Return the (x, y) coordinate for the center point of the cell that contains the specified text.  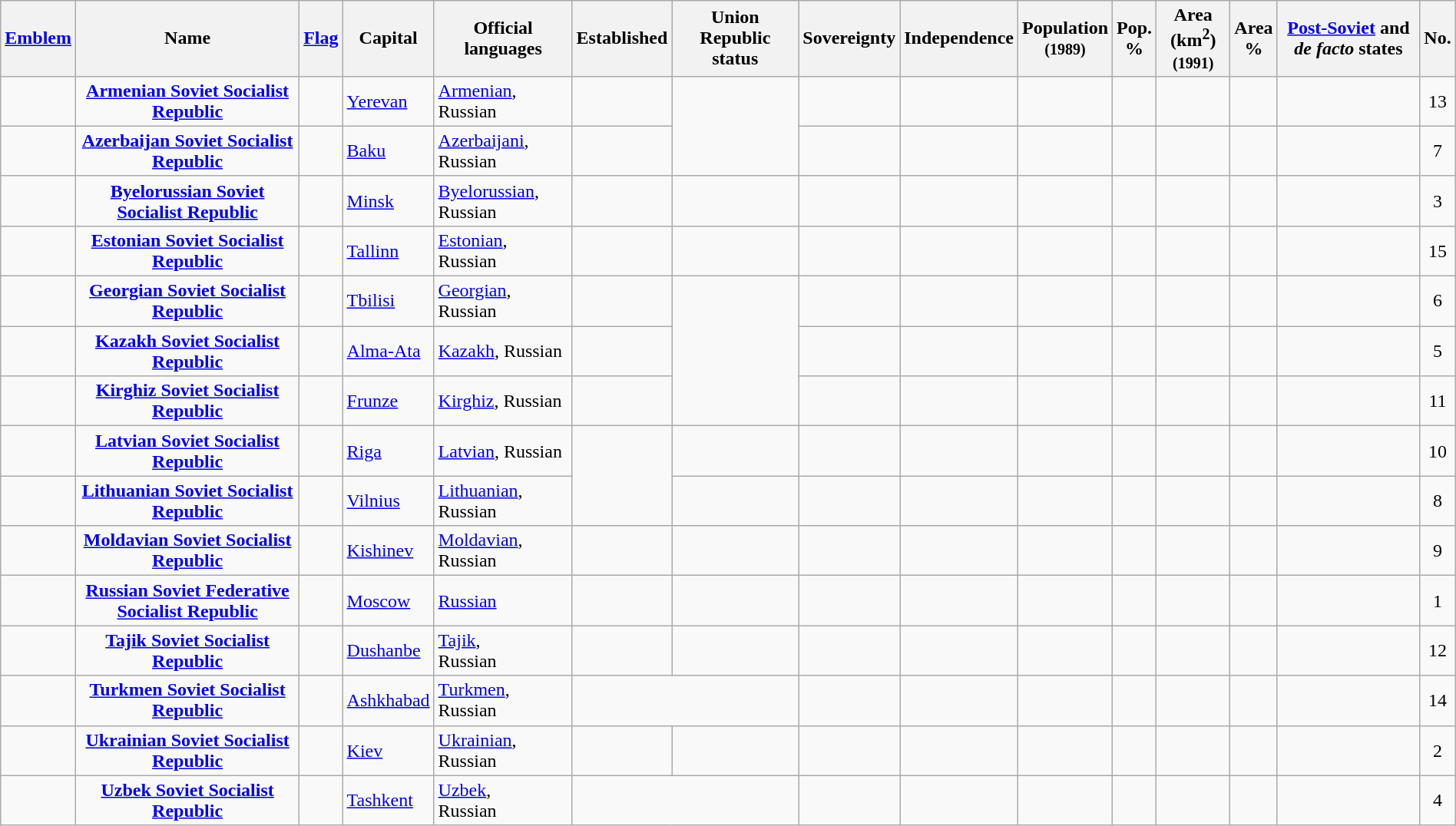
13 (1438, 101)
7 (1438, 150)
Armenian Soviet Socialist Republic (187, 101)
Union Republic status (736, 38)
Population(1989) (1064, 38)
Area (km2)(1991) (1193, 38)
Moldavian Soviet Socialist Republic (187, 551)
12 (1438, 651)
Ukrainian Soviet Socialist Republic (187, 751)
2 (1438, 751)
Tajik,Russian (503, 651)
Lithuanian Soviet Socialist Republic (187, 501)
Armenian, Russian (503, 101)
Tallinn (389, 250)
Established (622, 38)
Post-Soviet and de facto states (1348, 38)
6 (1438, 301)
Name (187, 38)
Emblem (38, 38)
Russian (503, 600)
Kishinev (389, 551)
Vilnius (389, 501)
Uzbek Soviet Socialist Republic (187, 800)
5 (1438, 352)
Independence (959, 38)
Riga (389, 451)
Byelorussian, Russian (503, 201)
Tashkent (389, 800)
Kazakh Soviet Socialist Republic (187, 352)
Capital (389, 38)
Georgian Soviet Socialist Republic (187, 301)
Latvian Soviet Socialist Republic (187, 451)
14 (1438, 700)
Minsk (389, 201)
Pop.% (1135, 38)
Alma-Ata (389, 352)
Lithuanian, Russian (503, 501)
Latvian, Russian (503, 451)
Sovereignty (849, 38)
Turkmen Soviet Socialist Republic (187, 700)
Official languages (503, 38)
Russian Soviet Federative Socialist Republic (187, 600)
3 (1438, 201)
Frunze (389, 401)
15 (1438, 250)
Kiev (389, 751)
Azerbaijan Soviet Socialist Republic (187, 150)
Ukrainian, Russian (503, 751)
Kirghiz, Russian (503, 401)
11 (1438, 401)
Moscow (389, 600)
Byelorussian Soviet Socialist Republic (187, 201)
Area% (1253, 38)
1 (1438, 600)
Kirghiz Soviet Socialist Republic (187, 401)
Turkmen, Russian (503, 700)
Kazakh, Russian (503, 352)
10 (1438, 451)
Flag (321, 38)
8 (1438, 501)
Ashkhabad (389, 700)
Georgian, Russian (503, 301)
Uzbek,Russian (503, 800)
Estonian Soviet Socialist Republic (187, 250)
Tbilisi (389, 301)
4 (1438, 800)
Azerbaijani, Russian (503, 150)
Yerevan (389, 101)
Estonian, Russian (503, 250)
9 (1438, 551)
Tajik Soviet Socialist Republic (187, 651)
Moldavian, Russian (503, 551)
No. (1438, 38)
Baku (389, 150)
Dushanbe (389, 651)
